Return [x, y] of the center of cell containing provided text 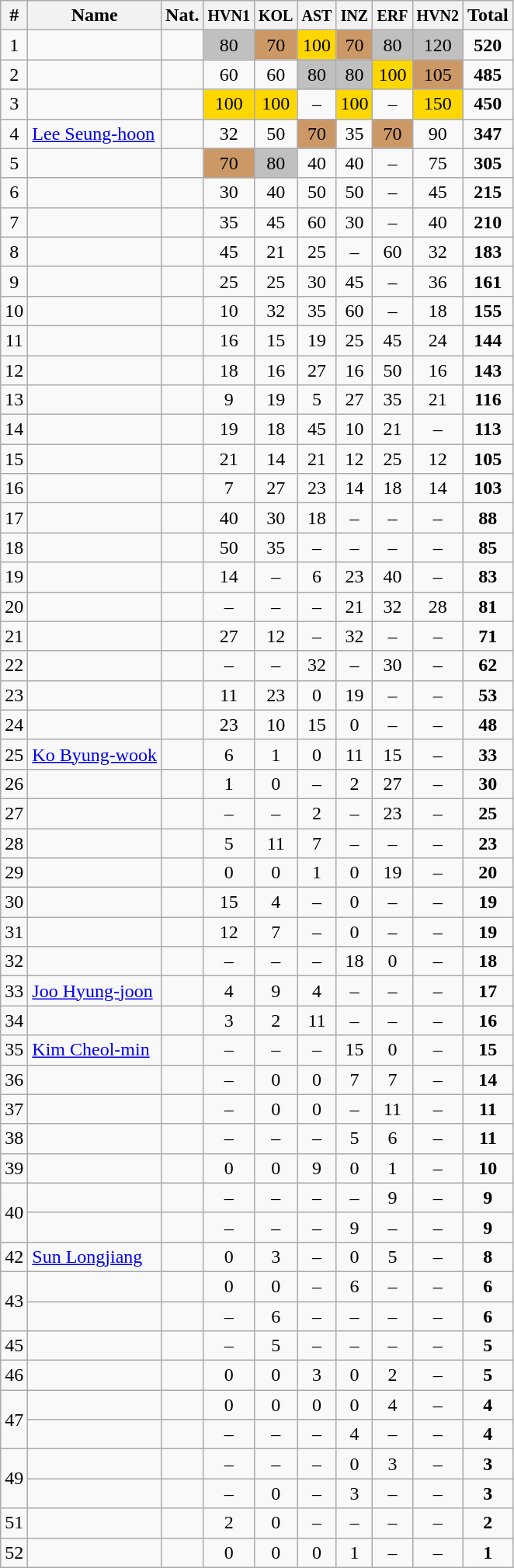
Joo Hyung-joon [95, 991]
161 [488, 281]
48 [488, 725]
Nat. [182, 16]
Sun Longjiang [95, 1257]
29 [14, 873]
# [14, 16]
49 [14, 1479]
KOL [276, 16]
113 [488, 429]
485 [488, 75]
116 [488, 400]
22 [14, 666]
52 [14, 1552]
51 [14, 1523]
210 [488, 222]
347 [488, 134]
46 [14, 1375]
120 [438, 45]
83 [488, 577]
520 [488, 45]
Lee Seung-hoon [95, 134]
31 [14, 932]
13 [14, 400]
75 [438, 163]
53 [488, 695]
42 [14, 1257]
103 [488, 488]
AST [317, 16]
HVN2 [438, 16]
47 [14, 1420]
Name [95, 16]
305 [488, 163]
Kim Cheol-min [95, 1050]
38 [14, 1139]
144 [488, 340]
34 [14, 1020]
183 [488, 252]
81 [488, 607]
88 [488, 518]
150 [438, 104]
143 [488, 370]
INZ [354, 16]
Ko Byung-wook [95, 754]
26 [14, 784]
71 [488, 636]
90 [438, 134]
155 [488, 311]
HVN1 [229, 16]
ERF [393, 16]
37 [14, 1109]
43 [14, 1301]
450 [488, 104]
39 [14, 1168]
215 [488, 193]
62 [488, 666]
Total [488, 16]
85 [488, 548]
